Search for the cell housing the specified text and yield its [X, Y] center coordinate. 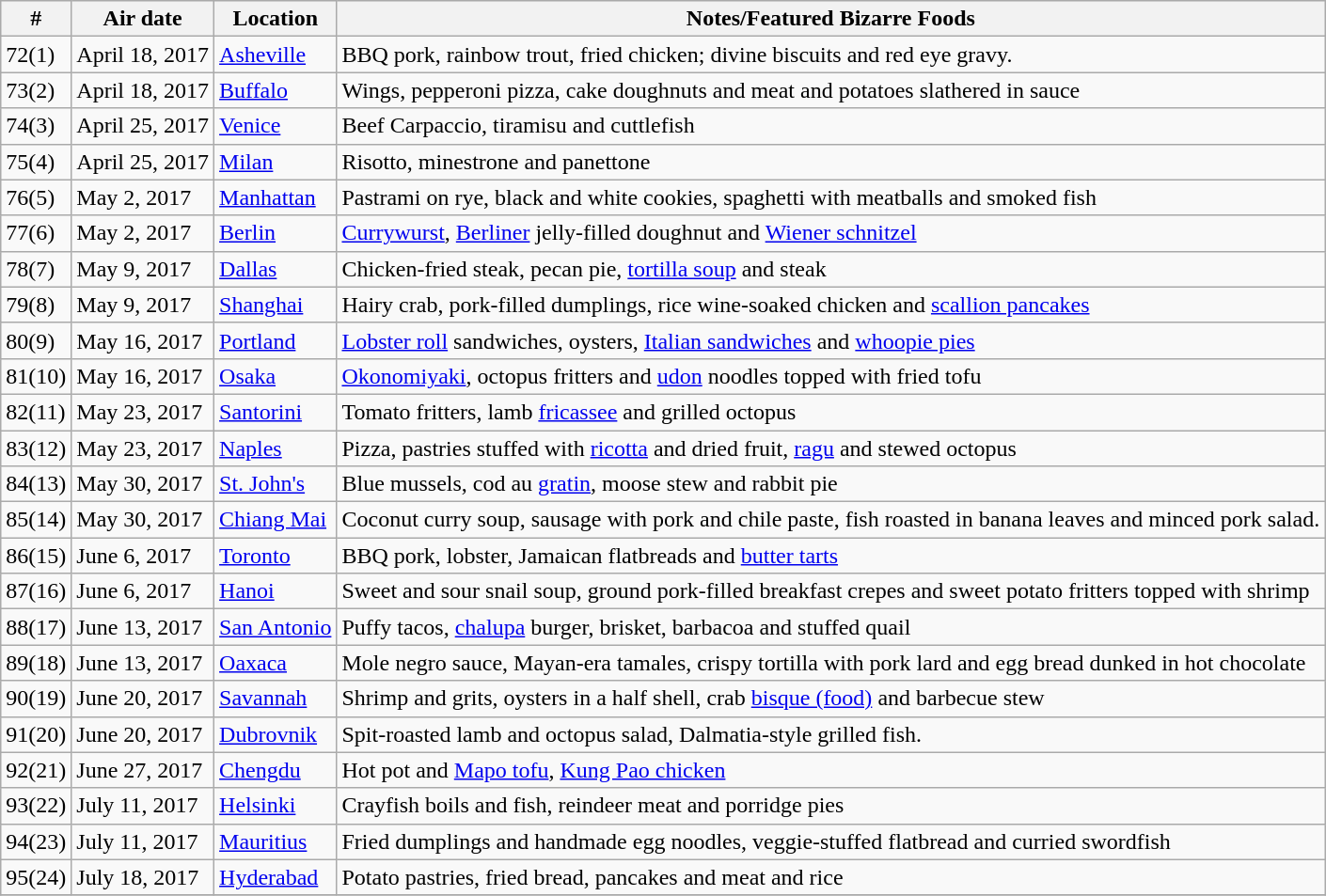
Naples [276, 448]
Portland [276, 340]
Coconut curry soup, sausage with pork and chile paste, fish roasted in banana leaves and minced pork salad. [831, 520]
88(17) [36, 627]
Savannah [276, 699]
Beef Carpaccio, tiramisu and cuttlefish [831, 126]
74(3) [36, 126]
76(5) [36, 197]
Chiang Mai [276, 520]
San Antonio [276, 627]
Pastrami on rye, black and white cookies, spaghetti with meatballs and smoked fish [831, 197]
89(18) [36, 663]
81(10) [36, 376]
91(20) [36, 734]
85(14) [36, 520]
Mole negro sauce, Mayan-era tamales, crispy tortilla with pork lard and egg bread dunked in hot chocolate [831, 663]
Milan [276, 162]
Shanghai [276, 305]
Hyderabad [276, 877]
Dallas [276, 269]
Tomato fritters, lamb fricassee and grilled octopus [831, 412]
84(13) [36, 484]
Chicken-fried steak, pecan pie, tortilla soup and steak [831, 269]
Oaxaca [276, 663]
Osaka [276, 376]
Blue mussels, cod au gratin, moose stew and rabbit pie [831, 484]
Sweet and sour snail soup, ground pork-filled breakfast crepes and sweet potato fritters topped with shrimp [831, 591]
Toronto [276, 556]
Pizza, pastries stuffed with ricotta and dried fruit, ragu and stewed octopus [831, 448]
BBQ pork, rainbow trout, fried chicken; divine biscuits and red eye gravy. [831, 55]
Crayfish boils and fish, reindeer meat and porridge pies [831, 806]
Venice [276, 126]
Santorini [276, 412]
Asheville [276, 55]
78(7) [36, 269]
Spit-roasted lamb and octopus salad, Dalmatia-style grilled fish. [831, 734]
Risotto, minestrone and panettone [831, 162]
Currywurst, Berliner jelly-filled doughnut and Wiener schnitzel [831, 233]
Wings, pepperoni pizza, cake doughnuts and meat and potatoes slathered in sauce [831, 90]
79(8) [36, 305]
93(22) [36, 806]
94(23) [36, 841]
# [36, 19]
July 18, 2017 [143, 877]
June 27, 2017 [143, 770]
St. John's [276, 484]
73(2) [36, 90]
Notes/Featured Bizarre Foods [831, 19]
80(9) [36, 340]
77(6) [36, 233]
Shrimp and grits, oysters in a half shell, crab bisque (food) and barbecue stew [831, 699]
Potato pastries, fried bread, pancakes and meat and rice [831, 877]
86(15) [36, 556]
Lobster roll sandwiches, oysters, Italian sandwiches and whoopie pies [831, 340]
Dubrovnik [276, 734]
Puffy tacos, chalupa burger, brisket, barbacoa and stuffed quail [831, 627]
82(11) [36, 412]
Hairy crab, pork-filled dumplings, rice wine-soaked chicken and scallion pancakes [831, 305]
Okonomiyaki, octopus fritters and udon noodles topped with fried tofu [831, 376]
72(1) [36, 55]
BBQ pork, lobster, Jamaican flatbreads and butter tarts [831, 556]
90(19) [36, 699]
75(4) [36, 162]
Manhattan [276, 197]
83(12) [36, 448]
92(21) [36, 770]
Location [276, 19]
Hot pot and Mapo tofu, Kung Pao chicken [831, 770]
Mauritius [276, 841]
Chengdu [276, 770]
Hanoi [276, 591]
Helsinki [276, 806]
Air date [143, 19]
Berlin [276, 233]
Fried dumplings and handmade egg noodles, veggie-stuffed flatbread and curried swordfish [831, 841]
Buffalo [276, 90]
95(24) [36, 877]
87(16) [36, 591]
